Scan for the cell matching the given text and deliver its (x, y) coordinate at center. 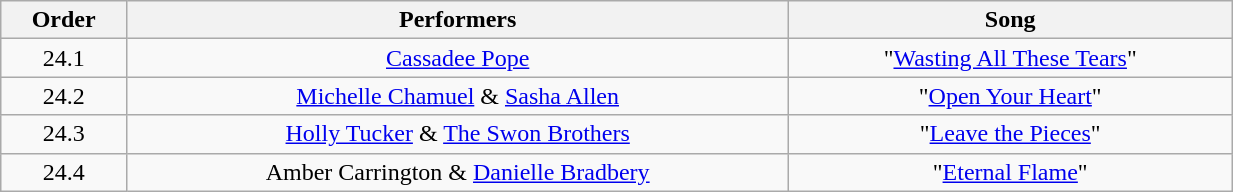
24.2 (64, 96)
Amber Carrington & Danielle Bradbery (458, 172)
Cassadee Pope (458, 58)
Michelle Chamuel & Sasha Allen (458, 96)
Song (1010, 20)
"Open Your Heart" (1010, 96)
Order (64, 20)
"Leave the Pieces" (1010, 134)
24.3 (64, 134)
24.4 (64, 172)
"Wasting All These Tears" (1010, 58)
Performers (458, 20)
24.1 (64, 58)
"Eternal Flame" (1010, 172)
Holly Tucker & The Swon Brothers (458, 134)
